Extract the (x, y) coordinate from the center of the cell holding the provided text.  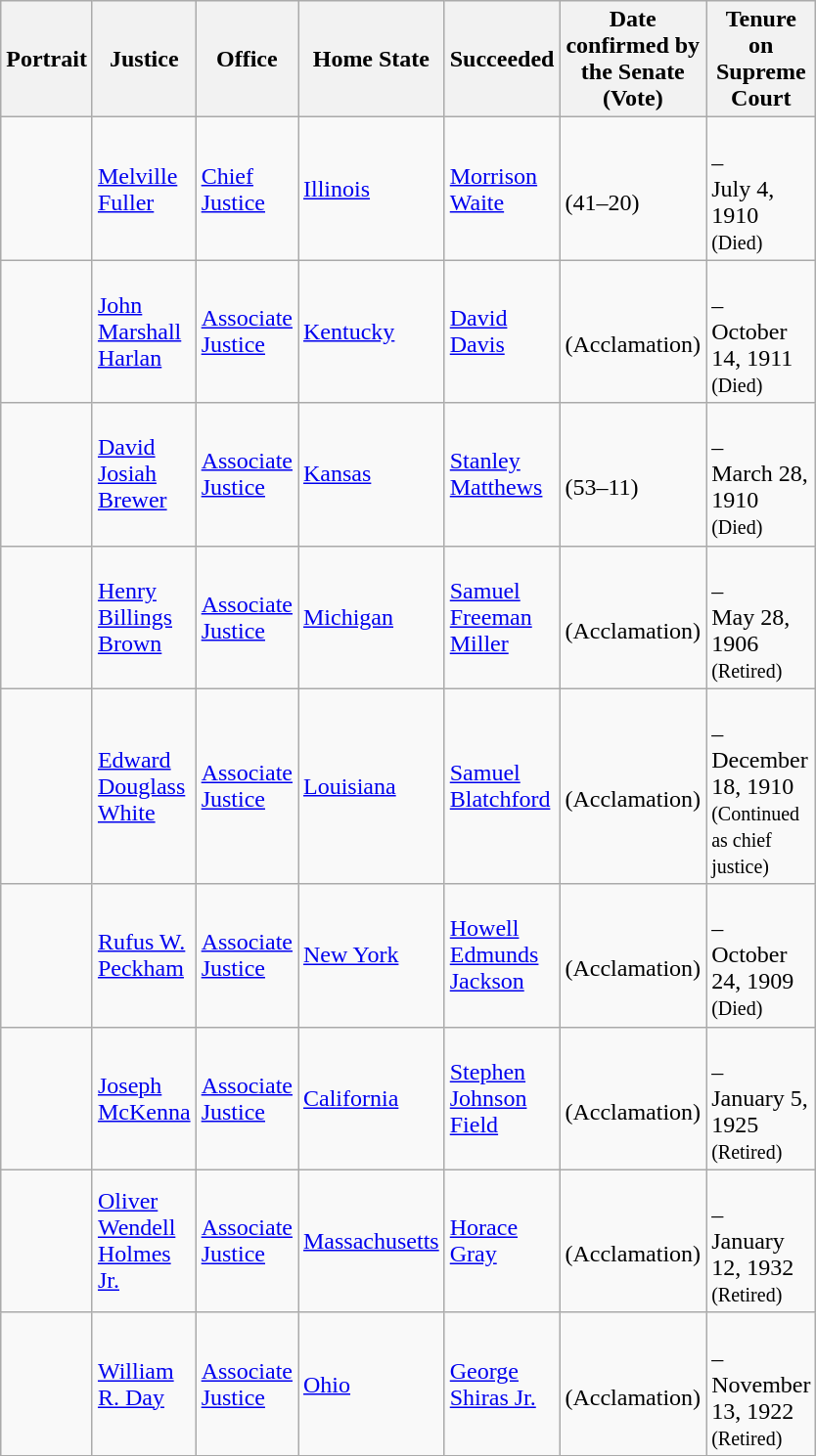
–October 24, 1909(Died) (761, 955)
Home State (371, 59)
Melville Fuller (144, 189)
Joseph McKenna (144, 1098)
Chief Justice (247, 189)
California (371, 1098)
–May 28, 1906(Retired) (761, 617)
Kansas (371, 474)
Succeeded (502, 59)
Kentucky (371, 331)
(53–11) (633, 474)
Oliver Wendell Holmes Jr. (144, 1241)
Rufus W. Peckham (144, 955)
Stephen Johnson Field (502, 1098)
Samuel Blatchford (502, 786)
(41–20) (633, 189)
–July 4, 1910(Died) (761, 189)
Samuel Freeman Miller (502, 617)
John Marshall Harlan (144, 331)
George Shiras Jr. (502, 1384)
–January 12, 1932(Retired) (761, 1241)
William R. Day (144, 1384)
–March 28, 1910(Died) (761, 474)
Tenure on Supreme Court (761, 59)
–November 13, 1922(Retired) (761, 1384)
Edward Douglass White (144, 786)
Office (247, 59)
Massachusetts (371, 1241)
–October 14, 1911(Died) (761, 331)
Justice (144, 59)
Portrait (47, 59)
Date confirmed by the Senate(Vote) (633, 59)
New York (371, 955)
David Josiah Brewer (144, 474)
David Davis (502, 331)
Stanley Matthews (502, 474)
Illinois (371, 189)
Michigan (371, 617)
Louisiana (371, 786)
Henry Billings Brown (144, 617)
–January 5, 1925(Retired) (761, 1098)
Ohio (371, 1384)
Morrison Waite (502, 189)
Horace Gray (502, 1241)
Howell Edmunds Jackson (502, 955)
–December 18, 1910(Continued as chief justice) (761, 786)
